Return (x, y) of the center of cell containing provided text 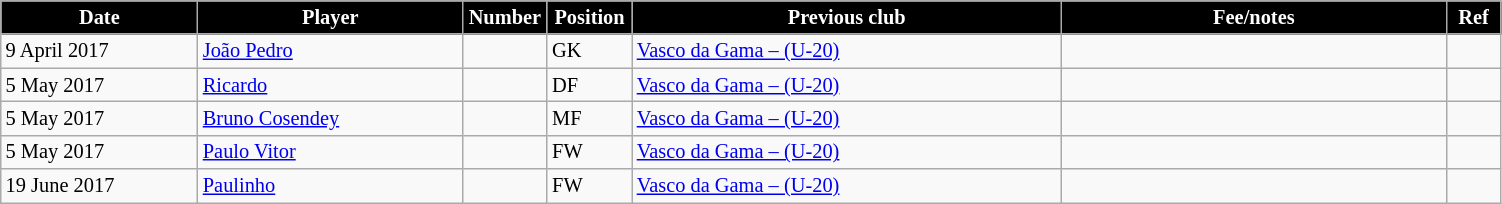
Bruno Cosendey (330, 118)
9 April 2017 (100, 51)
Paulo Vitor (330, 152)
Paulinho (330, 186)
19 June 2017 (100, 186)
Previous club (847, 17)
Number (506, 17)
DF (590, 85)
Position (590, 17)
MF (590, 118)
João Pedro (330, 51)
Ricardo (330, 85)
GK (590, 51)
Player (330, 17)
Fee/notes (1254, 17)
Ref (1474, 17)
Date (100, 17)
